Extract the [x, y] coordinate from the center of the cell holding the provided text.  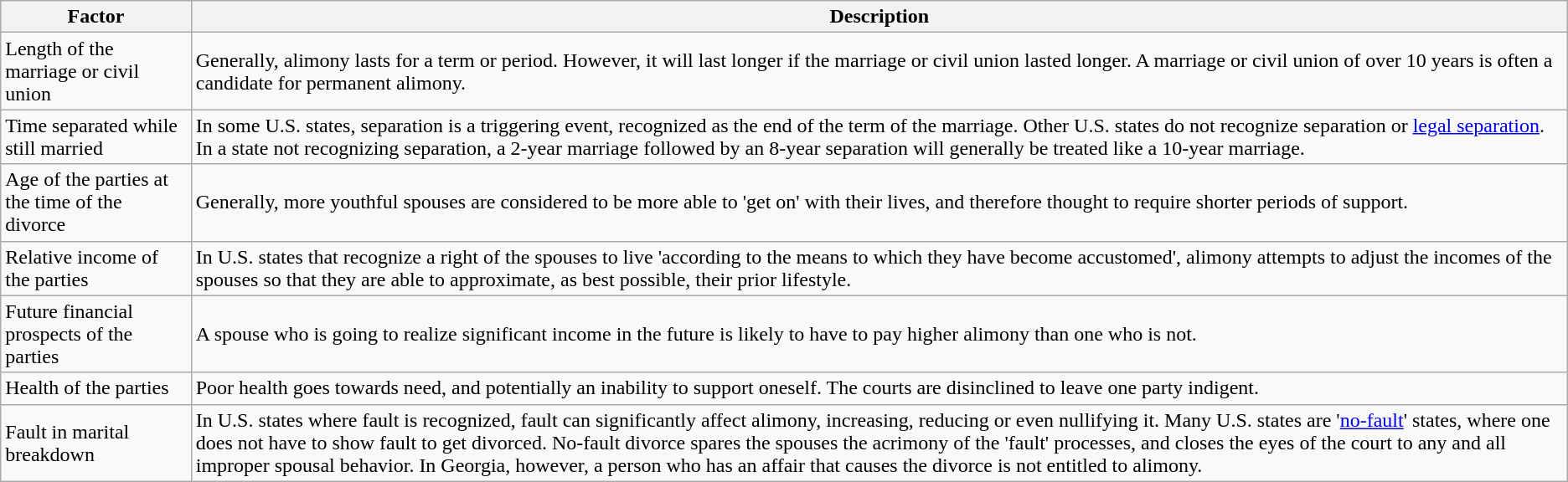
Health of the parties [95, 388]
Future financial prospects of the parties [95, 334]
Poor health goes towards need, and potentially an inability to support oneself. The courts are disinclined to leave one party indigent. [879, 388]
Length of the marriage or civil union [95, 71]
A spouse who is going to realize significant income in the future is likely to have to pay higher alimony than one who is not. [879, 334]
Relative income of the parties [95, 268]
Fault in marital breakdown [95, 443]
Description [879, 17]
Factor [95, 17]
Age of the parties at the time of the divorce [95, 203]
Time separated while still married [95, 137]
